Find where the given text appears and provide that cell's center as [x, y] coordinate. 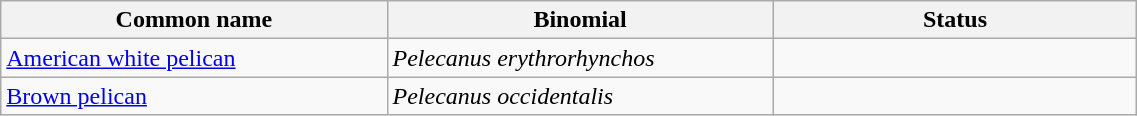
Common name [194, 20]
Binomial [580, 20]
Pelecanus occidentalis [580, 96]
American white pelican [194, 58]
Brown pelican [194, 96]
Pelecanus erythrorhynchos [580, 58]
Status [955, 20]
